Locate the cell with the specified text and output its [x, y] center coordinate. 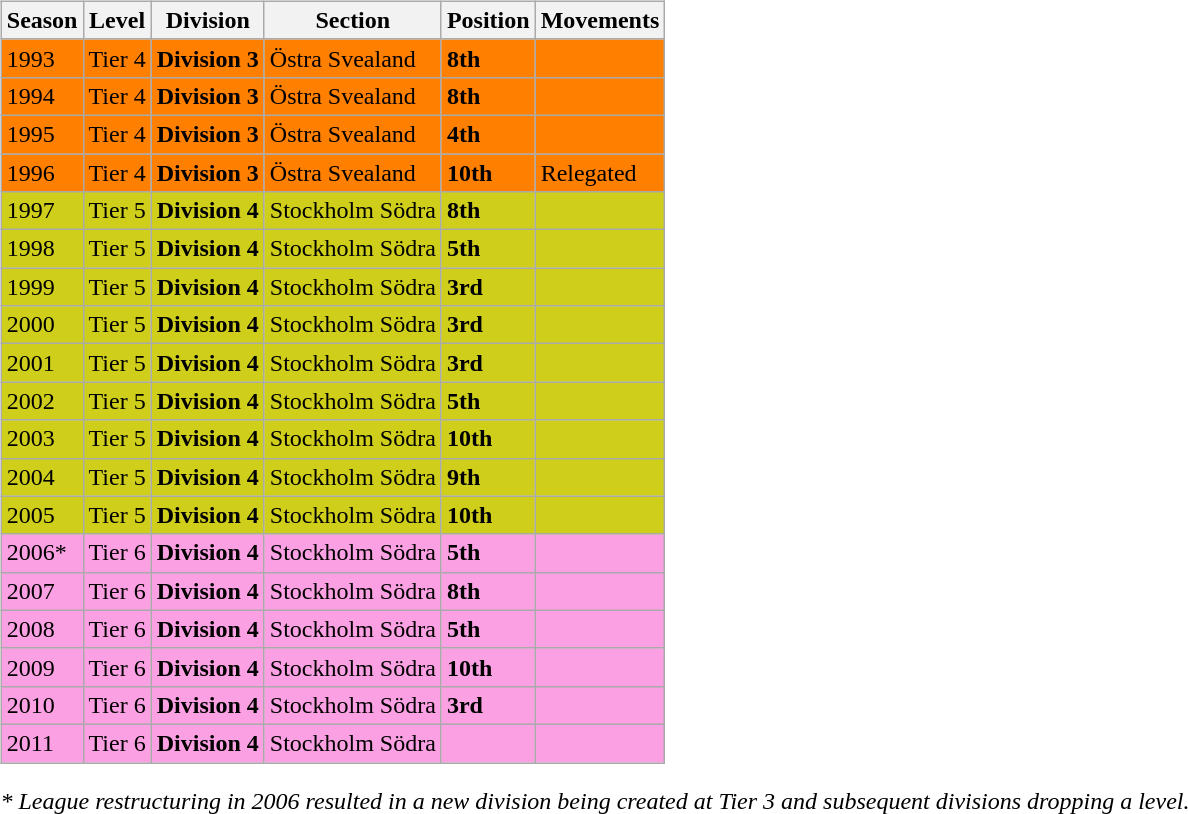
Relegated [600, 173]
Section [352, 20]
2011 [42, 743]
Position [488, 20]
2000 [42, 325]
2009 [42, 667]
2007 [42, 591]
Division [208, 20]
2010 [42, 705]
Movements [600, 20]
2002 [42, 401]
1996 [42, 173]
1999 [42, 287]
1997 [42, 211]
2006* [42, 553]
2004 [42, 477]
1994 [42, 96]
2003 [42, 439]
2008 [42, 629]
2001 [42, 363]
Level [117, 20]
4th [488, 134]
Season [42, 20]
1993 [42, 58]
2005 [42, 515]
1995 [42, 134]
1998 [42, 249]
9th [488, 477]
